Detect which cell encompasses the target text, then output its [X, Y] center coordinate. 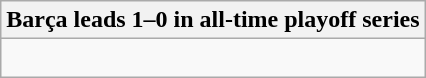
Barça leads 1–0 in all-time playoff series [213, 20]
